Determine the (x, y) coordinate at the center of the cell enclosing the given text.  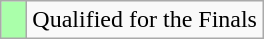
Qualified for the Finals (145, 20)
